Return [x, y] of the center of cell containing provided text 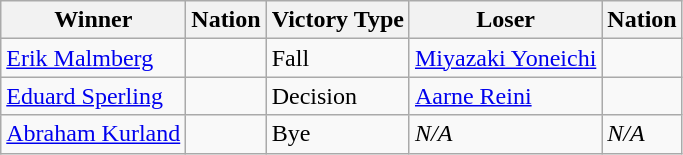
Winner [94, 20]
Abraham Kurland [94, 134]
Bye [338, 134]
Eduard Sperling [94, 96]
Erik Malmberg [94, 58]
Aarne Reini [505, 96]
Loser [505, 20]
Decision [338, 96]
Fall [338, 58]
Miyazaki Yoneichi [505, 58]
Victory Type [338, 20]
